Return [X, Y] of the center of cell containing provided text 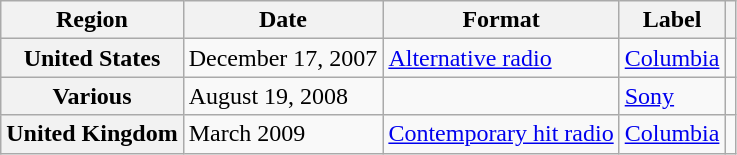
Label [672, 20]
Region [92, 20]
Sony [672, 96]
United Kingdom [92, 134]
Alternative radio [501, 58]
Contemporary hit radio [501, 134]
Date [283, 20]
Various [92, 96]
August 19, 2008 [283, 96]
December 17, 2007 [283, 58]
United States [92, 58]
March 2009 [283, 134]
Format [501, 20]
